Scan for the cell matching the given text and deliver its (X, Y) coordinate at center. 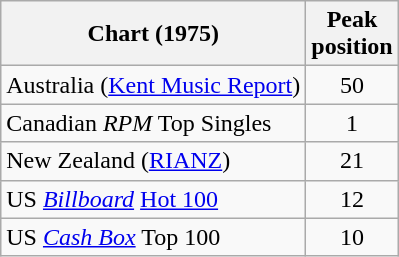
US Cash Box Top 100 (154, 237)
Canadian RPM Top Singles (154, 123)
10 (352, 237)
50 (352, 85)
US Billboard Hot 100 (154, 199)
21 (352, 161)
12 (352, 199)
Peakposition (352, 34)
New Zealand (RIANZ) (154, 161)
Chart (1975) (154, 34)
1 (352, 123)
Australia (Kent Music Report) (154, 85)
